Detect which cell encompasses the target text, then output its [x, y] center coordinate. 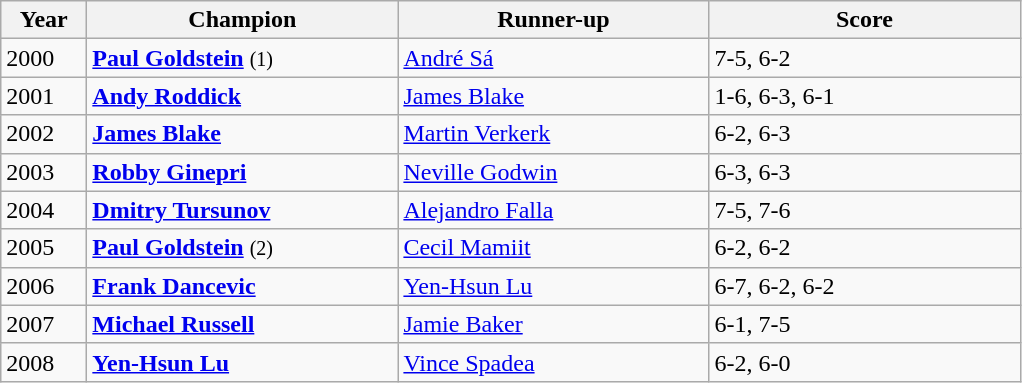
Robby Ginepri [242, 172]
2002 [44, 134]
1-6, 6-3, 6-1 [864, 96]
André Sá [554, 58]
Frank Dancevic [242, 286]
2008 [44, 362]
6-3, 6-3 [864, 172]
Score [864, 20]
Runner-up [554, 20]
Year [44, 20]
2001 [44, 96]
2007 [44, 324]
2005 [44, 248]
7-5, 7-6 [864, 210]
Cecil Mamiit [554, 248]
Paul Goldstein (1) [242, 58]
6-2, 6-3 [864, 134]
Paul Goldstein (2) [242, 248]
2003 [44, 172]
Martin Verkerk [554, 134]
7-5, 6-2 [864, 58]
Michael Russell [242, 324]
Neville Godwin [554, 172]
2004 [44, 210]
6-7, 6-2, 6-2 [864, 286]
Dmitry Tursunov [242, 210]
6-1, 7-5 [864, 324]
2006 [44, 286]
Jamie Baker [554, 324]
Alejandro Falla [554, 210]
2000 [44, 58]
6-2, 6-2 [864, 248]
Champion [242, 20]
Vince Spadea [554, 362]
Andy Roddick [242, 96]
6-2, 6-0 [864, 362]
